Detect which cell encompasses the target text, then output its (X, Y) center coordinate. 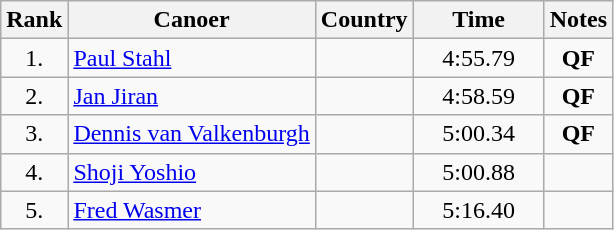
Time (478, 20)
4. (34, 172)
Fred Wasmer (192, 210)
3. (34, 134)
Jan Jiran (192, 96)
1. (34, 58)
Rank (34, 20)
5:00.34 (478, 134)
Dennis van Valkenburgh (192, 134)
5:00.88 (478, 172)
2. (34, 96)
Paul Stahl (192, 58)
Canoer (192, 20)
Shoji Yoshio (192, 172)
Notes (578, 20)
4:55.79 (478, 58)
5:16.40 (478, 210)
5. (34, 210)
Country (364, 20)
4:58.59 (478, 96)
